From the cell containing the given text, extract its center point as (X, Y) coordinate. 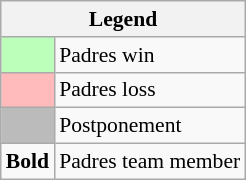
Padres loss (150, 90)
Bold (28, 162)
Padres win (150, 55)
Legend (123, 19)
Postponement (150, 126)
Padres team member (150, 162)
